Return [x, y] of the center of cell containing provided text 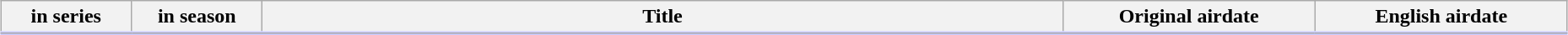
Title [662, 17]
English airdate [1441, 17]
in series [66, 17]
Original airdate [1188, 17]
in season [197, 17]
